Detect which cell encompasses the target text, then output its [X, Y] center coordinate. 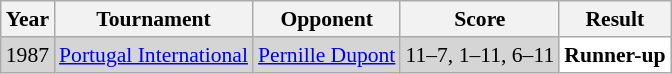
Tournament [154, 19]
Year [28, 19]
Runner-up [614, 55]
Portugal International [154, 55]
1987 [28, 55]
Opponent [326, 19]
Score [480, 19]
Pernille Dupont [326, 55]
Result [614, 19]
11–7, 1–11, 6–11 [480, 55]
